Output the (X, Y) coordinate of the center of the cell containing the given text.  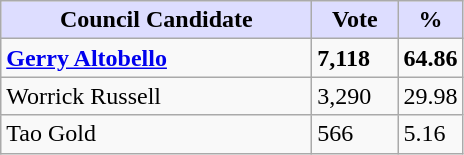
3,290 (355, 96)
Worrick Russell (156, 96)
Council Candidate (156, 20)
Vote (355, 20)
5.16 (430, 134)
Tao Gold (156, 134)
% (430, 20)
566 (355, 134)
Gerry Altobello (156, 58)
29.98 (430, 96)
64.86 (430, 58)
7,118 (355, 58)
